Detect which cell encompasses the target text, then output its [X, Y] center coordinate. 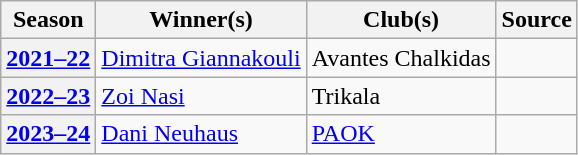
Club(s) [401, 20]
Zoi Nasi [201, 96]
Dimitra Giannakouli [201, 58]
Source [536, 20]
2022–23 [48, 96]
2023–24 [48, 134]
Trikala [401, 96]
Winner(s) [201, 20]
PAOK [401, 134]
Avantes Chalkidas [401, 58]
Season [48, 20]
Dani Neuhaus [201, 134]
2021–22 [48, 58]
